Extract the (x, y) coordinate from the center of the cell holding the provided text.  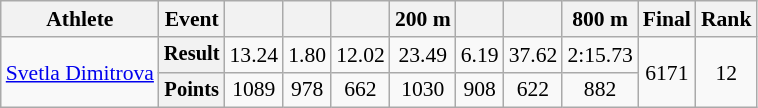
Event (192, 19)
12.02 (360, 55)
Points (192, 90)
13.24 (254, 55)
Final (667, 19)
882 (600, 90)
662 (360, 90)
908 (480, 90)
Rank (726, 19)
1.80 (307, 55)
1089 (254, 90)
6171 (667, 72)
800 m (600, 19)
200 m (423, 19)
Athlete (80, 19)
1030 (423, 90)
622 (534, 90)
Svetla Dimitrova (80, 72)
23.49 (423, 55)
978 (307, 90)
6.19 (480, 55)
37.62 (534, 55)
12 (726, 72)
Result (192, 55)
2:15.73 (600, 55)
